Extract the (X, Y) coordinate from the center of the cell holding the provided text.  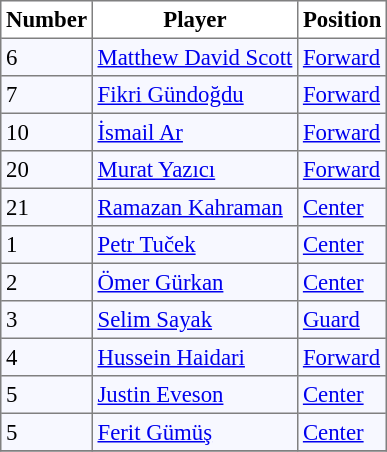
Murat Yazıcı (194, 170)
Position (342, 20)
20 (47, 170)
Ferit Gümüş (194, 432)
İsmail Ar (194, 132)
Justin Eveson (194, 395)
1 (47, 245)
Number (47, 20)
Selim Sayak (194, 320)
Guard (342, 320)
Petr Tuček (194, 245)
Player (194, 20)
Fikri Gündoğdu (194, 95)
2 (47, 282)
21 (47, 207)
Ömer Gürkan (194, 282)
Matthew David Scott (194, 57)
6 (47, 57)
3 (47, 320)
10 (47, 132)
Hussein Haidari (194, 357)
Ramazan Kahraman (194, 207)
7 (47, 95)
4 (47, 357)
